Pinpoint the cell where the given text exists, returning its [X, Y] midpoint coordinate. 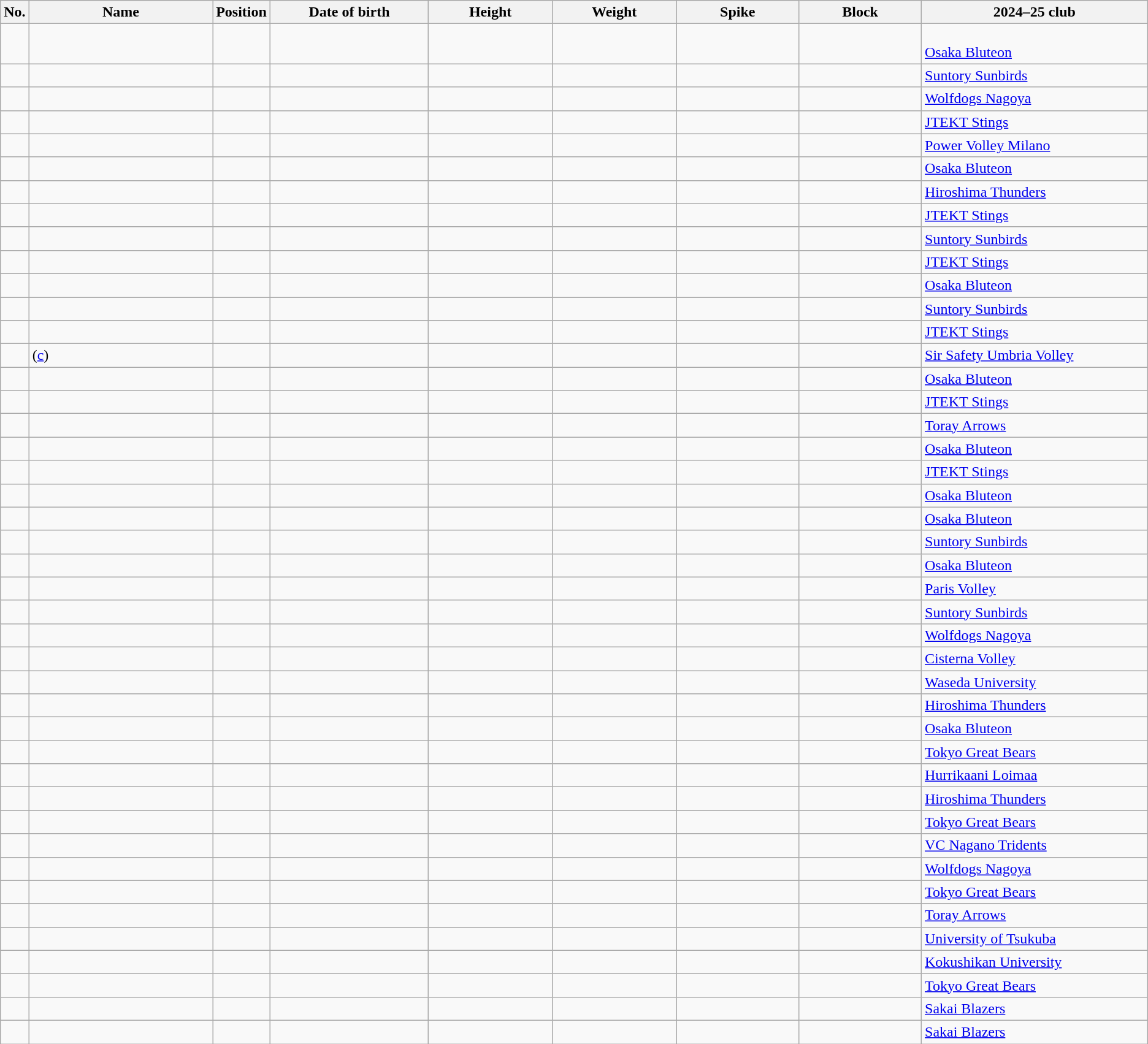
Power Volley Milano [1035, 145]
VC Nagano Tridents [1035, 845]
Kokushikan University [1035, 962]
Weight [614, 12]
Cisterna Volley [1035, 658]
University of Tsukuba [1035, 939]
Paris Volley [1035, 589]
Block [860, 12]
Hurrikaani Loimaa [1035, 775]
Height [491, 12]
Spike [738, 12]
Date of birth [349, 12]
(c) [120, 356]
No. [15, 12]
2024–25 club [1035, 12]
Waseda University [1035, 682]
Position [242, 12]
Name [120, 12]
Sir Safety Umbria Volley [1035, 356]
